Return [X, Y] of the center of cell containing provided text 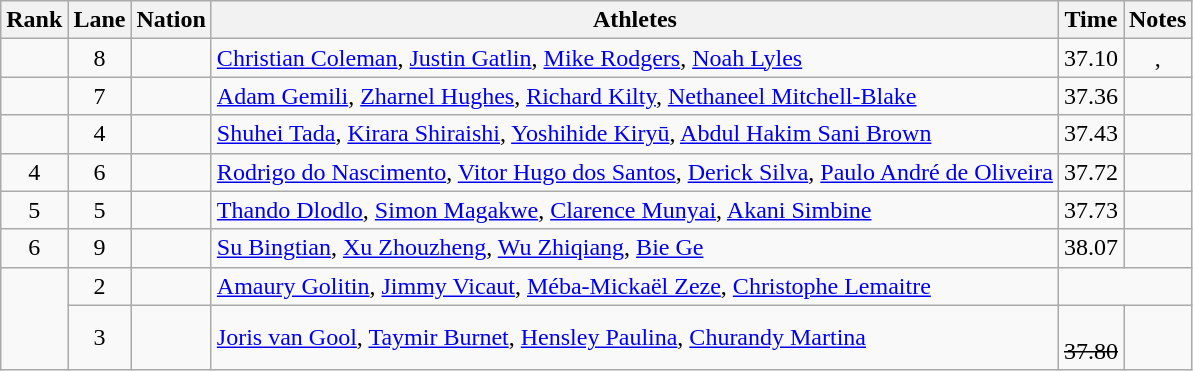
8 [100, 58]
Thando Dlodlo, Simon Magakwe, Clarence Munyai, Akani Simbine [634, 210]
Nation [171, 20]
Notes [1158, 20]
37.10 [1090, 58]
37.43 [1090, 134]
2 [100, 286]
Joris van Gool, Taymir Burnet, Hensley Paulina, Churandy Martina [634, 338]
37.80 [1090, 338]
38.07 [1090, 248]
Rodrigo do Nascimento, Vitor Hugo dos Santos, Derick Silva, Paulo André de Oliveira [634, 172]
9 [100, 248]
Lane [100, 20]
37.73 [1090, 210]
7 [100, 96]
Time [1090, 20]
Christian Coleman, Justin Gatlin, Mike Rodgers, Noah Lyles [634, 58]
37.36 [1090, 96]
Su Bingtian, Xu Zhouzheng, Wu Zhiqiang, Bie Ge [634, 248]
Amaury Golitin, Jimmy Vicaut, Méba-Mickaël Zeze, Christophe Lemaitre [634, 286]
37.72 [1090, 172]
Shuhei Tada, Kirara Shiraishi, Yoshihide Kiryū, Abdul Hakim Sani Brown [634, 134]
Adam Gemili, Zharnel Hughes, Richard Kilty, Nethaneel Mitchell-Blake [634, 96]
3 [100, 338]
Athletes [634, 20]
, [1158, 58]
Rank [34, 20]
